Capture the cell that displays the provided text and extract its (x, y) central coordinate. 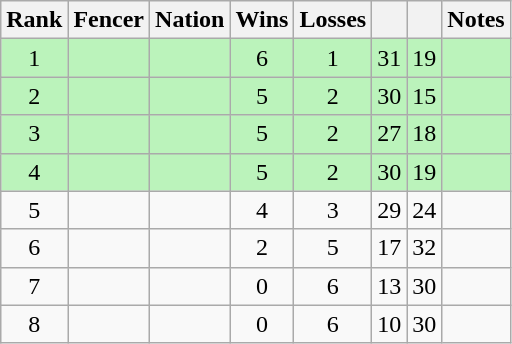
18 (424, 134)
Notes (476, 20)
27 (390, 134)
15 (424, 96)
10 (390, 324)
8 (34, 324)
24 (424, 210)
Wins (262, 20)
Fencer (109, 20)
31 (390, 58)
29 (390, 210)
32 (424, 248)
13 (390, 286)
Rank (34, 20)
Nation (190, 20)
7 (34, 286)
17 (390, 248)
Losses (333, 20)
